Extract the [X, Y] coordinate from the center of the cell holding the provided text.  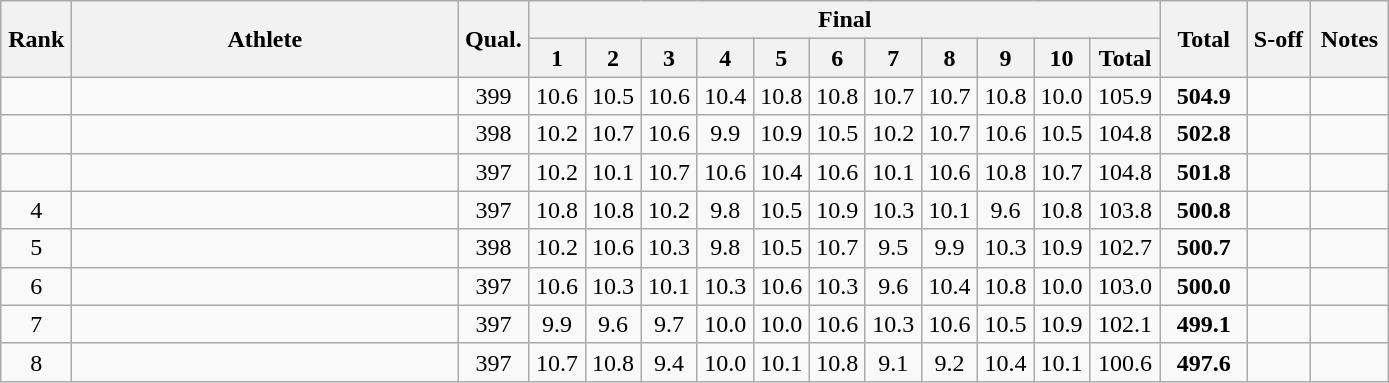
102.7 [1126, 248]
Qual. [494, 39]
105.9 [1126, 96]
9.7 [669, 324]
500.8 [1204, 210]
Athlete [265, 39]
102.1 [1126, 324]
100.6 [1126, 362]
103.8 [1126, 210]
Final [845, 20]
Notes [1350, 39]
9 [1005, 58]
9.1 [893, 362]
500.7 [1204, 248]
3 [669, 58]
399 [494, 96]
1 [557, 58]
500.0 [1204, 286]
S-off [1279, 39]
Rank [36, 39]
103.0 [1126, 286]
2 [613, 58]
499.1 [1204, 324]
9.2 [949, 362]
10 [1062, 58]
501.8 [1204, 172]
497.6 [1204, 362]
504.9 [1204, 96]
9.5 [893, 248]
9.4 [669, 362]
502.8 [1204, 134]
